Find where the given text appears and provide that cell's center as (x, y) coordinate. 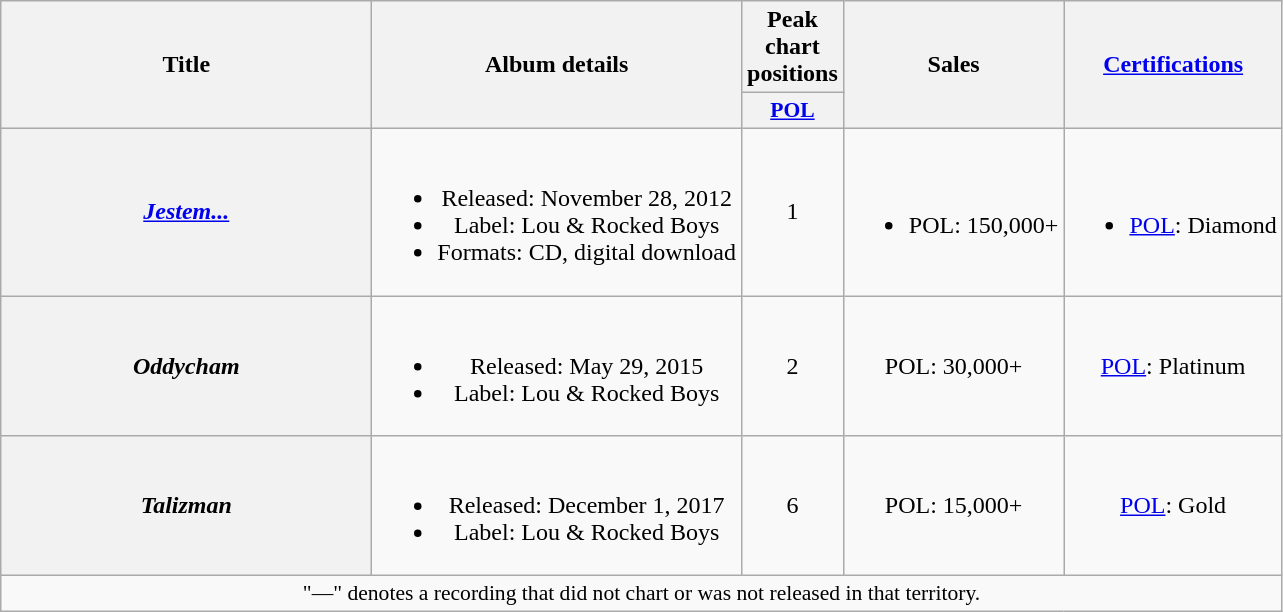
POL: Diamond (1173, 212)
POL: 15,000+ (954, 506)
POL: 30,000+ (954, 366)
Talizman (186, 506)
"—" denotes a recording that did not chart or was not released in that territory. (642, 594)
Title (186, 65)
Album details (557, 65)
Released: December 1, 2017Label: Lou & Rocked Boys (557, 506)
Released: November 28, 2012Label: Lou & Rocked BoysFormats: CD, digital download (557, 212)
6 (793, 506)
POL: 150,000+ (954, 212)
Sales (954, 65)
Released: May 29, 2015Label: Lou & Rocked Boys (557, 366)
2 (793, 366)
Jestem... (186, 212)
Peak chart positions (793, 47)
POL (793, 111)
POL: Gold (1173, 506)
1 (793, 212)
Certifications (1173, 65)
Oddycham (186, 366)
POL: Platinum (1173, 366)
